Determine the (x, y) coordinate at the center of the cell enclosing the given text.  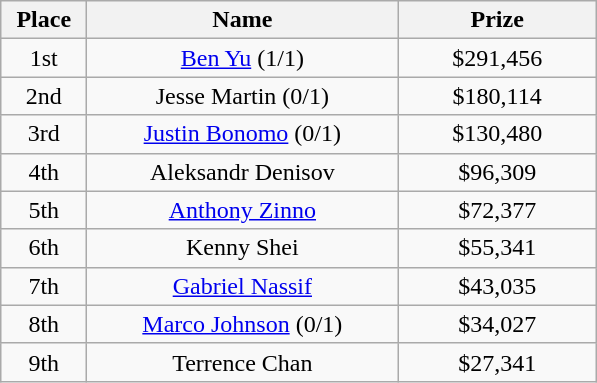
5th (44, 210)
Prize (498, 20)
$27,341 (498, 362)
3rd (44, 134)
8th (44, 324)
Jesse Martin (0/1) (242, 96)
$291,456 (498, 58)
$180,114 (498, 96)
Justin Bonomo (0/1) (242, 134)
$43,035 (498, 286)
$130,480 (498, 134)
Terrence Chan (242, 362)
9th (44, 362)
Name (242, 20)
$96,309 (498, 172)
4th (44, 172)
6th (44, 248)
1st (44, 58)
Ben Yu (1/1) (242, 58)
Gabriel Nassif (242, 286)
Place (44, 20)
$72,377 (498, 210)
2nd (44, 96)
$55,341 (498, 248)
Marco Johnson (0/1) (242, 324)
Kenny Shei (242, 248)
$34,027 (498, 324)
Aleksandr Denisov (242, 172)
Anthony Zinno (242, 210)
7th (44, 286)
